From the cell containing the given text, extract its center point as (X, Y) coordinate. 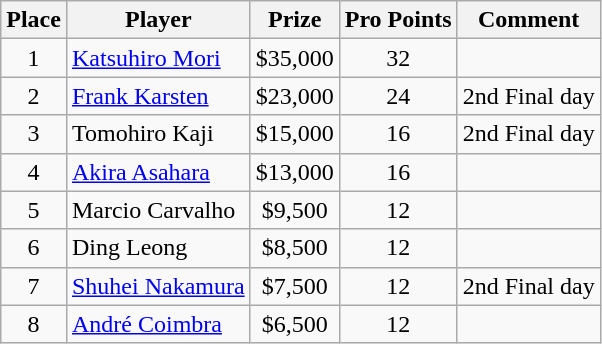
$35,000 (294, 58)
1 (34, 58)
Katsuhiro Mori (158, 58)
$9,500 (294, 210)
Player (158, 20)
Akira Asahara (158, 172)
5 (34, 210)
Frank Karsten (158, 96)
$13,000 (294, 172)
4 (34, 172)
24 (398, 96)
8 (34, 324)
Pro Points (398, 20)
Ding Leong (158, 248)
Shuhei Nakamura (158, 286)
3 (34, 134)
$23,000 (294, 96)
$6,500 (294, 324)
Comment (528, 20)
7 (34, 286)
Place (34, 20)
32 (398, 58)
Marcio Carvalho (158, 210)
2 (34, 96)
Prize (294, 20)
$8,500 (294, 248)
$15,000 (294, 134)
6 (34, 248)
André Coimbra (158, 324)
$7,500 (294, 286)
Tomohiro Kaji (158, 134)
